Find where the given text appears and provide that cell's center as [X, Y] coordinate. 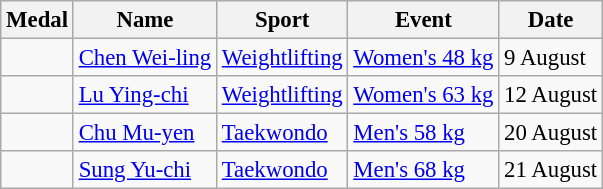
9 August [551, 58]
Event [424, 20]
Medal [38, 20]
Chu Mu-yen [144, 133]
20 August [551, 133]
Women's 48 kg [424, 58]
Name [144, 20]
21 August [551, 170]
Sung Yu-chi [144, 170]
12 August [551, 95]
Women's 63 kg [424, 95]
Lu Ying-chi [144, 95]
Date [551, 20]
Chen Wei-ling [144, 58]
Men's 68 kg [424, 170]
Sport [282, 20]
Men's 58 kg [424, 133]
